Pinpoint the cell where the given text exists, returning its (x, y) midpoint coordinate. 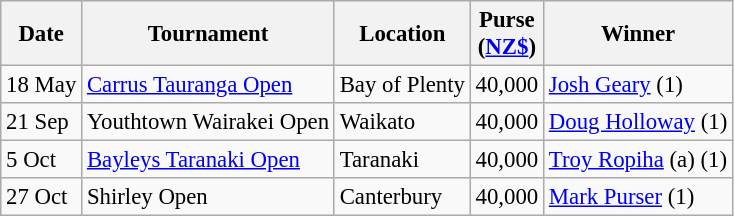
27 Oct (42, 197)
Josh Geary (1) (638, 85)
21 Sep (42, 122)
Location (402, 34)
Carrus Tauranga Open (208, 85)
Bayleys Taranaki Open (208, 160)
Canterbury (402, 197)
Tournament (208, 34)
18 May (42, 85)
Winner (638, 34)
Shirley Open (208, 197)
Date (42, 34)
Bay of Plenty (402, 85)
Doug Holloway (1) (638, 122)
Waikato (402, 122)
Taranaki (402, 160)
Purse(NZ$) (506, 34)
Troy Ropiha (a) (1) (638, 160)
5 Oct (42, 160)
Mark Purser (1) (638, 197)
Youthtown Wairakei Open (208, 122)
